Determine the (X, Y) coordinate at the center of the cell enclosing the given text.  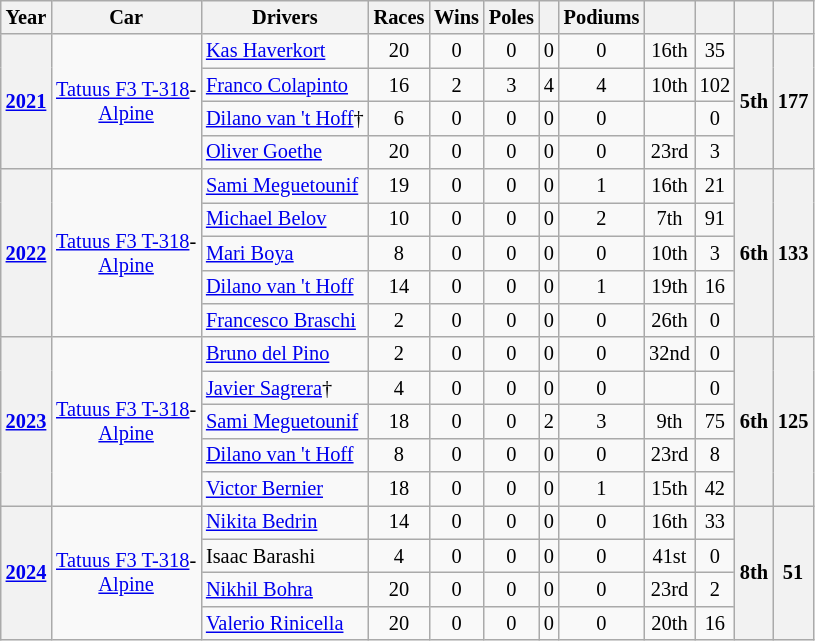
Wins (456, 17)
10 (400, 219)
Valerio Rinicella (285, 623)
2022 (26, 253)
21 (715, 186)
32nd (669, 354)
8th (754, 572)
Nikhil Bohra (285, 589)
2021 (26, 102)
2024 (26, 572)
Oliver Goethe (285, 152)
9th (669, 421)
125 (793, 421)
Francesco Braschi (285, 320)
51 (793, 572)
33 (715, 522)
Franco Colapinto (285, 85)
Poles (512, 17)
133 (793, 253)
2023 (26, 421)
Podiums (602, 17)
Dilano van 't Hoff† (285, 118)
19th (669, 287)
6 (400, 118)
Drivers (285, 17)
91 (715, 219)
19 (400, 186)
5th (754, 102)
20th (669, 623)
15th (669, 489)
Michael Belov (285, 219)
Victor Bernier (285, 489)
Nikita Bedrin (285, 522)
26th (669, 320)
Javier Sagrera† (285, 388)
Car (126, 17)
35 (715, 51)
42 (715, 489)
7th (669, 219)
Bruno del Pino (285, 354)
Isaac Barashi (285, 556)
177 (793, 102)
41st (669, 556)
Kas Haverkort (285, 51)
Mari Boya (285, 253)
Races (400, 17)
75 (715, 421)
Year (26, 17)
102 (715, 85)
